Pinpoint the cell where the given text exists, returning its [x, y] midpoint coordinate. 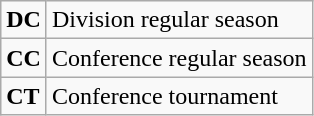
Division regular season [179, 20]
CT [24, 96]
Conference regular season [179, 58]
DC [24, 20]
CC [24, 58]
Conference tournament [179, 96]
